Determine the [X, Y] coordinate at the center of the cell enclosing the given text.  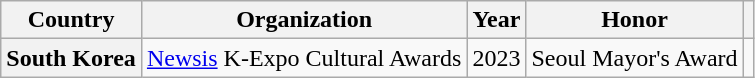
Honor [634, 20]
South Korea [72, 58]
2023 [496, 58]
Newsis K-Expo Cultural Awards [304, 58]
Country [72, 20]
Organization [304, 20]
Seoul Mayor's Award [634, 58]
Year [496, 20]
